From the cell containing the given text, extract its center point as [X, Y] coordinate. 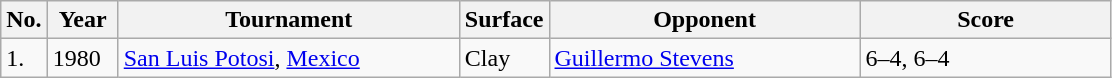
No. [24, 20]
Clay [504, 58]
Surface [504, 20]
San Luis Potosi, Mexico [288, 58]
Score [986, 20]
6–4, 6–4 [986, 58]
Tournament [288, 20]
Opponent [704, 20]
1980 [82, 58]
Guillermo Stevens [704, 58]
1. [24, 58]
Year [82, 20]
